Search for the cell housing the specified text and yield its (X, Y) center coordinate. 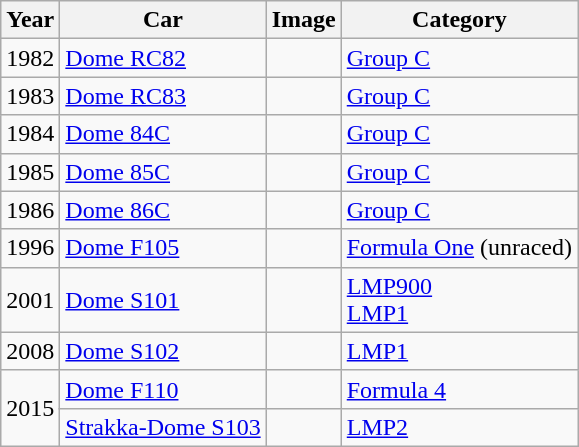
1996 (30, 248)
Formula 4 (459, 389)
Dome 85C (163, 172)
2015 (30, 408)
Car (163, 20)
Dome F110 (163, 389)
Dome 86C (163, 210)
Strakka-Dome S103 (163, 427)
Formula One (unraced) (459, 248)
1985 (30, 172)
1982 (30, 58)
Dome 84C (163, 134)
1986 (30, 210)
2001 (30, 300)
LMP2 (459, 427)
1983 (30, 96)
Dome S102 (163, 351)
Dome S101 (163, 300)
Category (459, 20)
LMP1 (459, 351)
Dome F105 (163, 248)
Image (304, 20)
LMP900LMP1 (459, 300)
Dome RC83 (163, 96)
Year (30, 20)
Dome RC82 (163, 58)
2008 (30, 351)
1984 (30, 134)
